Capture the cell that displays the provided text and extract its [X, Y] central coordinate. 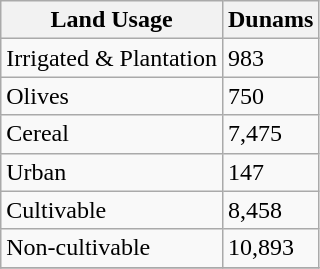
Non-cultivable [112, 248]
983 [270, 58]
8,458 [270, 210]
Irrigated & Plantation [112, 58]
7,475 [270, 134]
147 [270, 172]
Cultivable [112, 210]
Urban [112, 172]
750 [270, 96]
Cereal [112, 134]
Olives [112, 96]
Land Usage [112, 20]
Dunams [270, 20]
10,893 [270, 248]
